From the cell containing the given text, extract its center point as (X, Y) coordinate. 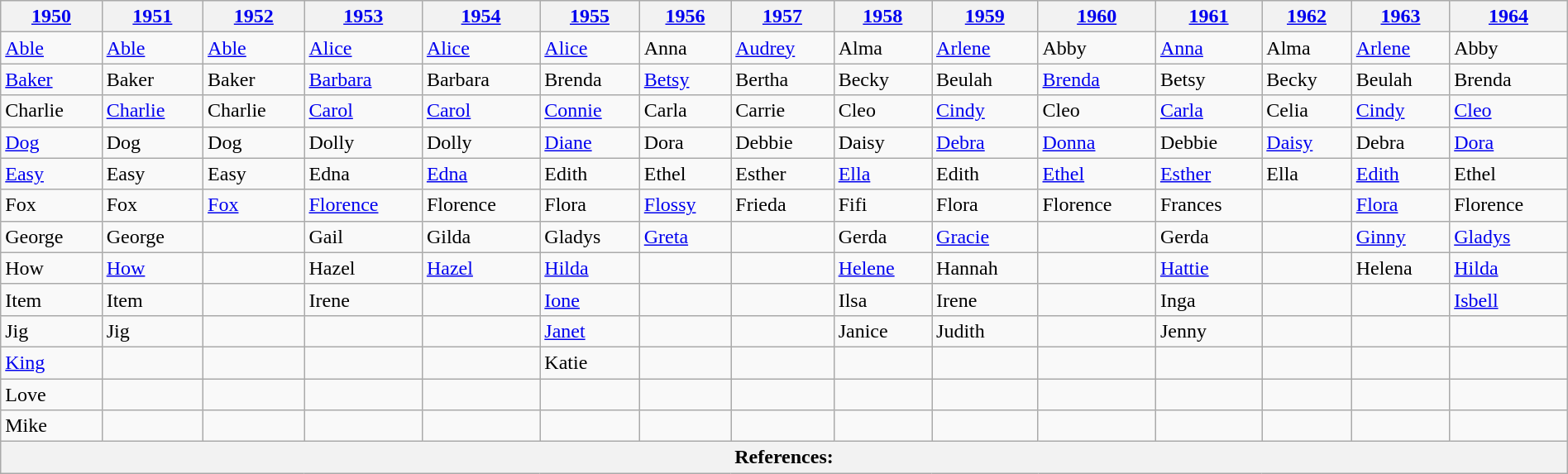
Gilda (480, 237)
1958 (882, 17)
Connie (590, 111)
Hattie (1208, 268)
1963 (1400, 17)
Judith (985, 331)
References: (784, 457)
Audrey (782, 48)
1957 (782, 17)
1954 (480, 17)
1959 (985, 17)
Gracie (985, 237)
Helena (1400, 268)
1960 (1097, 17)
1953 (363, 17)
Donna (1097, 142)
Mike (51, 426)
1962 (1307, 17)
Fifi (882, 205)
1955 (590, 17)
Ilsa (882, 299)
Love (51, 395)
1950 (51, 17)
Frieda (782, 205)
Celia (1307, 111)
Bertha (782, 79)
1952 (254, 17)
Ginny (1400, 237)
Hannah (985, 268)
Janice (882, 331)
Helene (882, 268)
Greta (685, 237)
Janet (590, 331)
Frances (1208, 205)
Inga (1208, 299)
King (51, 362)
1964 (1508, 17)
Ione (590, 299)
Katie (590, 362)
Gail (363, 237)
Flossy (685, 205)
1956 (685, 17)
1961 (1208, 17)
Isbell (1508, 299)
Carrie (782, 111)
Jenny (1208, 331)
Diane (590, 142)
1951 (152, 17)
